Locate the cell with the specified text and output its (x, y) center coordinate. 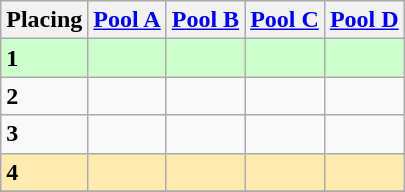
2 (44, 96)
Pool C (285, 20)
Pool D (364, 20)
Placing (44, 20)
1 (44, 58)
Pool B (205, 20)
4 (44, 172)
Pool A (127, 20)
3 (44, 134)
